From the cell containing the given text, extract its center point as (X, Y) coordinate. 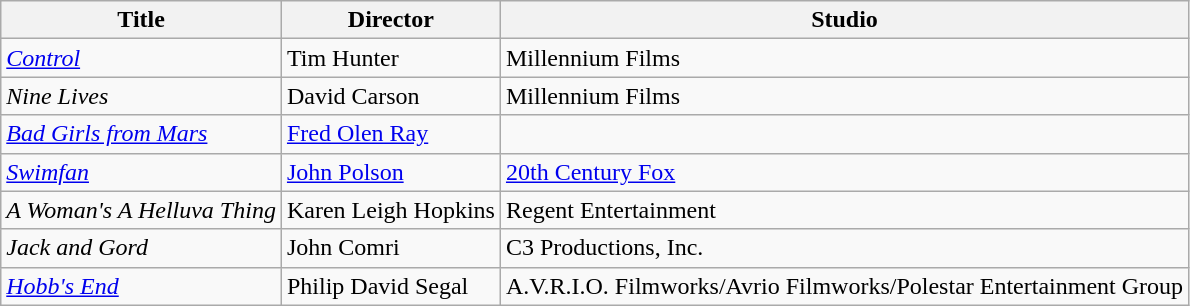
John Comri (390, 248)
Fred Olen Ray (390, 134)
Philip David Segal (390, 286)
Jack and Gord (142, 248)
David Carson (390, 96)
Nine Lives (142, 96)
Bad Girls from Mars (142, 134)
John Polson (390, 172)
Swimfan (142, 172)
C3 Productions, Inc. (844, 248)
20th Century Fox (844, 172)
Control (142, 58)
Title (142, 20)
A.V.R.I.O. Filmworks/Avrio Filmworks/Polestar Entertainment Group (844, 286)
Regent Entertainment (844, 210)
Studio (844, 20)
Tim Hunter (390, 58)
Hobb's End (142, 286)
Karen Leigh Hopkins (390, 210)
Director (390, 20)
A Woman's A Helluva Thing (142, 210)
